Capture the cell that displays the provided text and extract its (X, Y) central coordinate. 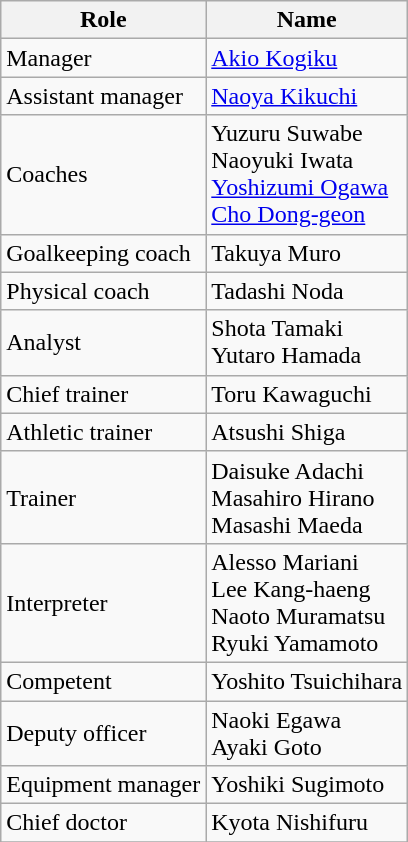
Toru Kawaguchi (307, 394)
Takuya Muro (307, 253)
Yuzuru Suwabe Naoyuki Iwata Yoshizumi Ogawa Cho Dong-geon (307, 174)
Role (104, 20)
Goalkeeping coach (104, 253)
Shota Tamaki Yutaro Hamada (307, 342)
Assistant manager (104, 96)
Alesso Mariani Lee Kang-haeng Naoto Muramatsu Ryuki Yamamoto (307, 602)
Name (307, 20)
Trainer (104, 497)
Deputy officer (104, 732)
Kyota Nishifuru (307, 823)
Daisuke Adachi Masahiro Hirano Masashi Maeda (307, 497)
Chief trainer (104, 394)
Chief doctor (104, 823)
Physical coach (104, 291)
Coaches (104, 174)
Competent (104, 681)
Naoki Egawa Ayaki Goto (307, 732)
Equipment manager (104, 785)
Yoshito Tsuichihara (307, 681)
Atsushi Shiga (307, 432)
Naoya Kikuchi (307, 96)
Yoshiki Sugimoto (307, 785)
Interpreter (104, 602)
Athletic trainer (104, 432)
Tadashi Noda (307, 291)
Manager (104, 58)
Akio Kogiku (307, 58)
Analyst (104, 342)
